Determine the (x, y) coordinate at the center of the cell enclosing the given text.  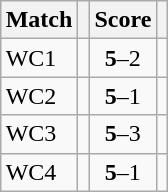
Score (123, 20)
5–3 (123, 134)
Match (39, 20)
WC2 (39, 96)
5–2 (123, 58)
WC4 (39, 172)
WC1 (39, 58)
WC3 (39, 134)
